Output the (x, y) coordinate of the center of the cell containing the given text.  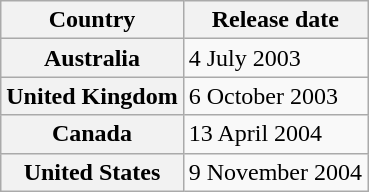
13 April 2004 (275, 134)
Australia (92, 58)
9 November 2004 (275, 172)
Release date (275, 20)
United States (92, 172)
United Kingdom (92, 96)
4 July 2003 (275, 58)
6 October 2003 (275, 96)
Canada (92, 134)
Country (92, 20)
